For the text-containing cell, return its midpoint in [X, Y] coordinate format. 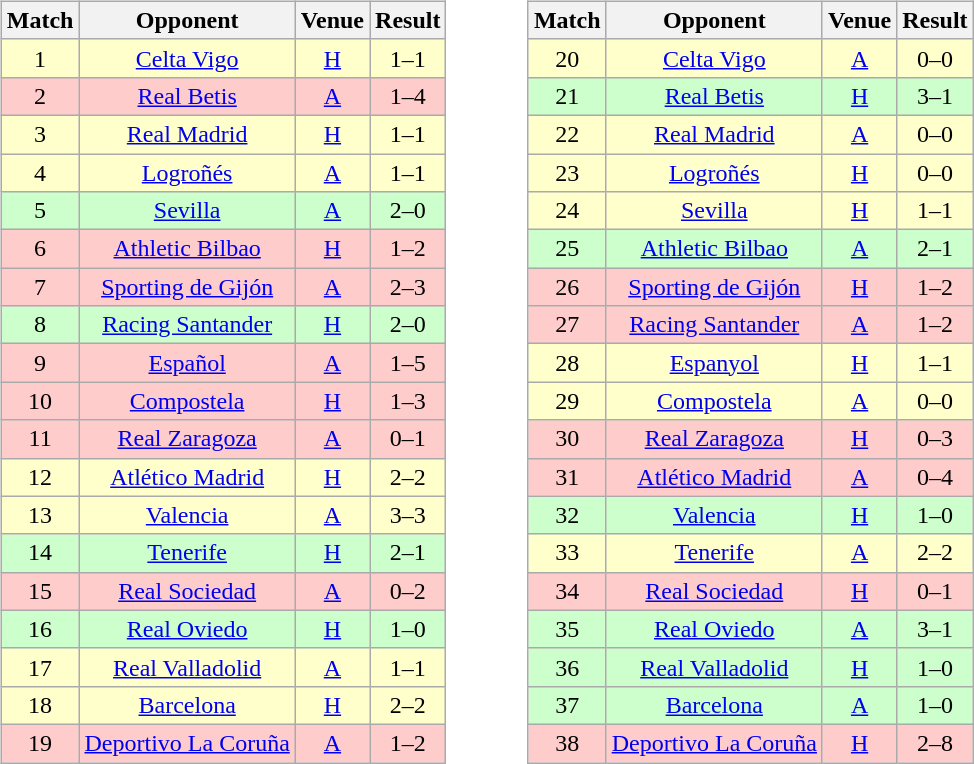
0–3 [935, 439]
Español [187, 363]
32 [567, 515]
25 [567, 249]
1–5 [408, 363]
2–8 [935, 743]
13 [40, 515]
7 [40, 287]
3–3 [408, 515]
23 [567, 173]
3 [40, 134]
6 [40, 249]
2–3 [408, 287]
15 [40, 591]
31 [567, 477]
10 [40, 401]
9 [40, 363]
19 [40, 743]
8 [40, 325]
5 [40, 211]
30 [567, 439]
18 [40, 705]
29 [567, 401]
21 [567, 96]
22 [567, 134]
Espanyol [714, 363]
35 [567, 629]
1–4 [408, 96]
24 [567, 211]
0–2 [408, 591]
36 [567, 667]
14 [40, 553]
16 [40, 629]
37 [567, 705]
2 [40, 96]
1 [40, 58]
1–3 [408, 401]
11 [40, 439]
34 [567, 591]
26 [567, 287]
38 [567, 743]
27 [567, 325]
0–4 [935, 477]
4 [40, 173]
28 [567, 363]
17 [40, 667]
20 [567, 58]
33 [567, 553]
12 [40, 477]
